Search for the cell housing the specified text and yield its (x, y) center coordinate. 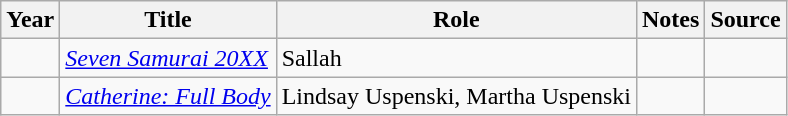
Lindsay Uspenski, Martha Uspenski (456, 96)
Notes (670, 20)
Source (746, 20)
Seven Samurai 20XX (168, 58)
Role (456, 20)
Sallah (456, 58)
Year (30, 20)
Catherine: Full Body (168, 96)
Title (168, 20)
